Identify which cell holds the provided text, then report its [x, y] central coordinate. 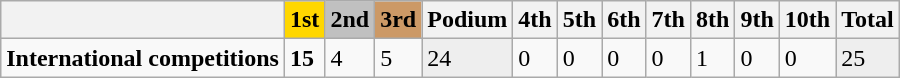
7th [668, 20]
2nd [350, 20]
25 [868, 58]
10th [807, 20]
5th [579, 20]
Podium [468, 20]
3rd [398, 20]
Total [868, 20]
1 [712, 58]
6th [624, 20]
4 [350, 58]
5 [398, 58]
15 [304, 58]
1st [304, 20]
24 [468, 58]
International competitions [143, 58]
8th [712, 20]
4th [535, 20]
9th [757, 20]
